Extract the [x, y] coordinate from the center of the cell holding the provided text.  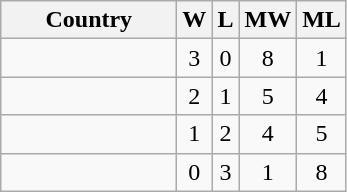
W [194, 20]
MW [268, 20]
L [226, 20]
Country [89, 20]
ML [322, 20]
